Determine the (x, y) coordinate at the center of the cell enclosing the given text.  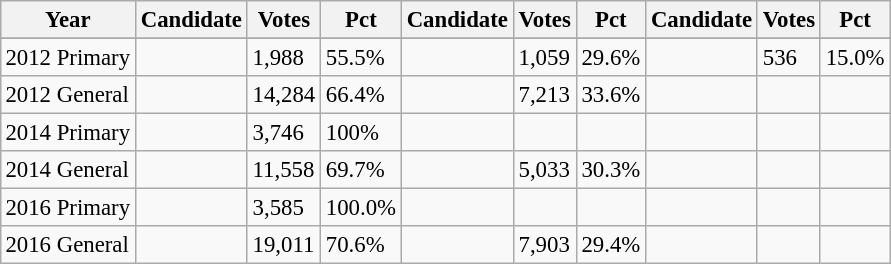
55.5% (362, 57)
1,059 (544, 57)
2016 Primary (68, 208)
100% (362, 133)
11,558 (284, 170)
29.4% (610, 245)
19,011 (284, 245)
2016 General (68, 245)
69.7% (362, 170)
3,585 (284, 208)
30.3% (610, 170)
3,746 (284, 133)
7,903 (544, 245)
100.0% (362, 208)
2014 General (68, 170)
Year (68, 20)
66.4% (362, 95)
33.6% (610, 95)
2012 Primary (68, 57)
5,033 (544, 170)
1,988 (284, 57)
2014 Primary (68, 133)
15.0% (854, 57)
70.6% (362, 245)
29.6% (610, 57)
14,284 (284, 95)
2012 General (68, 95)
536 (788, 57)
7,213 (544, 95)
